Capture the cell that displays the provided text and extract its (x, y) central coordinate. 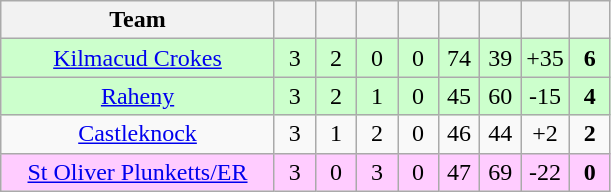
+35 (546, 58)
60 (500, 96)
Raheny (138, 96)
46 (460, 134)
St Oliver Plunketts/ER (138, 172)
74 (460, 58)
44 (500, 134)
4 (590, 96)
Team (138, 20)
Castleknock (138, 134)
Kilmacud Crokes (138, 58)
39 (500, 58)
-22 (546, 172)
6 (590, 58)
-15 (546, 96)
+2 (546, 134)
69 (500, 172)
45 (460, 96)
47 (460, 172)
